Scan for the cell matching the given text and deliver its (X, Y) coordinate at center. 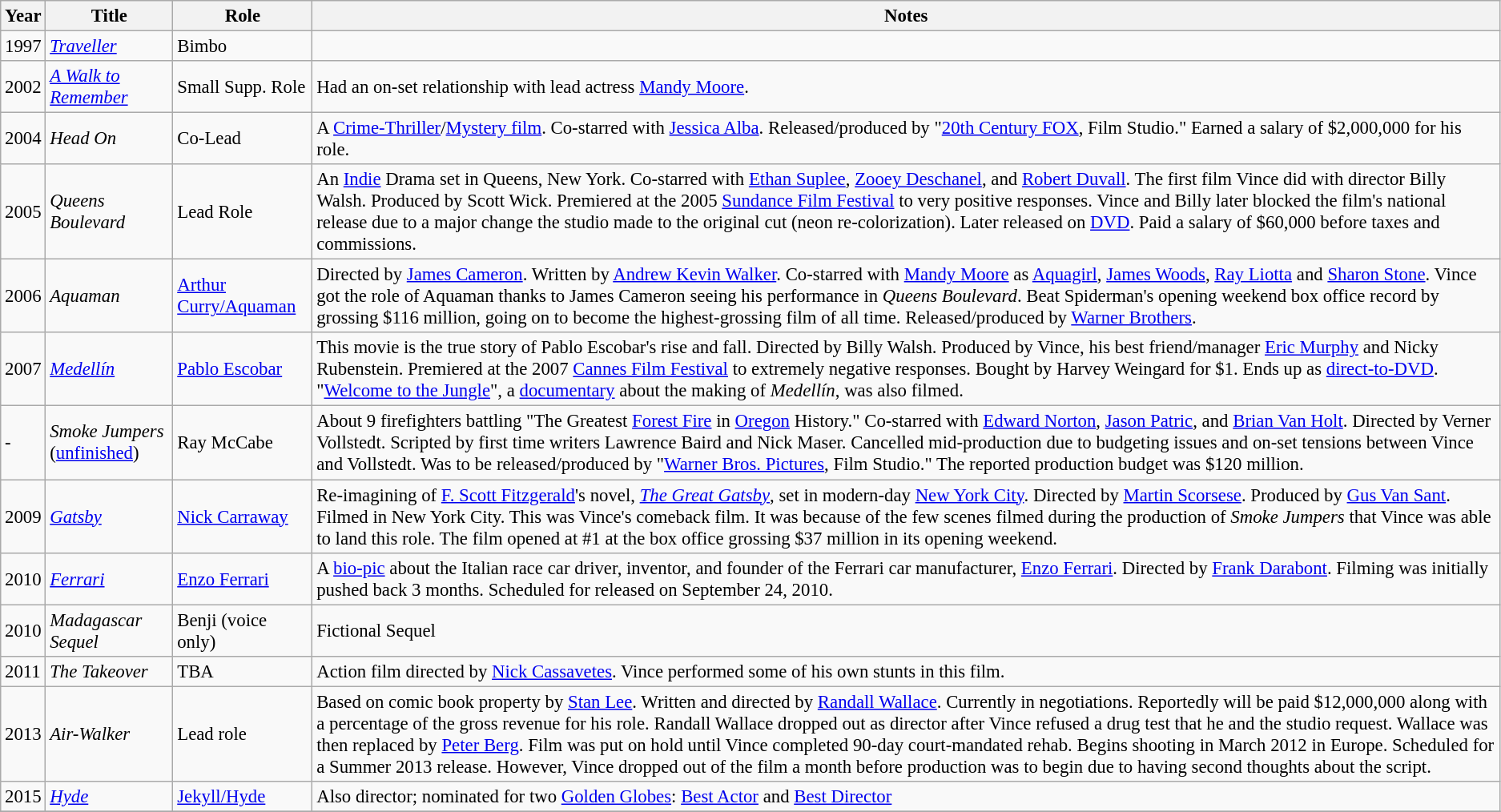
Role (243, 16)
Pablo Escobar (243, 370)
Small Supp. Role (243, 86)
Co-Lead (243, 139)
Aquaman (109, 296)
2002 (23, 86)
2006 (23, 296)
TBA (243, 671)
2015 (23, 797)
Head On (109, 139)
- (23, 443)
Benji (voice only) (243, 631)
Traveller (109, 46)
Had an on-set relationship with lead actress Mandy Moore. (907, 86)
A Walk to Remember (109, 86)
2011 (23, 671)
Arthur Curry/Aquaman (243, 296)
Action film directed by Nick Cassavetes. Vince performed some of his own stunts in this film. (907, 671)
Enzo Ferrari (243, 578)
Gatsby (109, 517)
Bimbo (243, 46)
Fictional Sequel (907, 631)
Also director; nominated for two Golden Globes: Best Actor and Best Director (907, 797)
Ray McCabe (243, 443)
Notes (907, 16)
Nick Carraway (243, 517)
Smoke Jumpers (unfinished) (109, 443)
2009 (23, 517)
Lead role (243, 734)
Title (109, 16)
The Takeover (109, 671)
Medellín (109, 370)
2005 (23, 211)
Lead Role (243, 211)
Air-Walker (109, 734)
Ferrari (109, 578)
1997 (23, 46)
2007 (23, 370)
Hyde (109, 797)
Jekyll/Hyde (243, 797)
Year (23, 16)
Queens Boulevard (109, 211)
Madagascar Sequel (109, 631)
2013 (23, 734)
2004 (23, 139)
